Locate the cell with the specified text and output its [x, y] center coordinate. 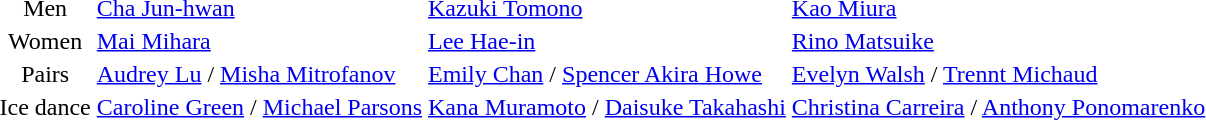
Mai Mihara [259, 41]
Lee Hae-in [608, 41]
Emily Chan / Spencer Akira Howe [608, 74]
Audrey Lu / Misha Mitrofanov [259, 74]
Rino Matsuike [998, 41]
Evelyn Walsh / Trennt Michaud [998, 74]
